Provide the [X, Y] coordinate of the cell's center where the given text is located.  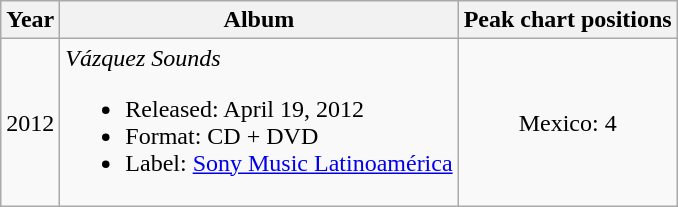
2012 [30, 122]
Mexico: 4 [568, 122]
Vázquez SoundsReleased: April 19, 2012Format: CD + DVDLabel: Sony Music Latinoamérica [259, 122]
Peak chart positions [568, 20]
Album [259, 20]
Year [30, 20]
